Return the [X, Y] coordinate for the center point of the cell that contains the specified text.  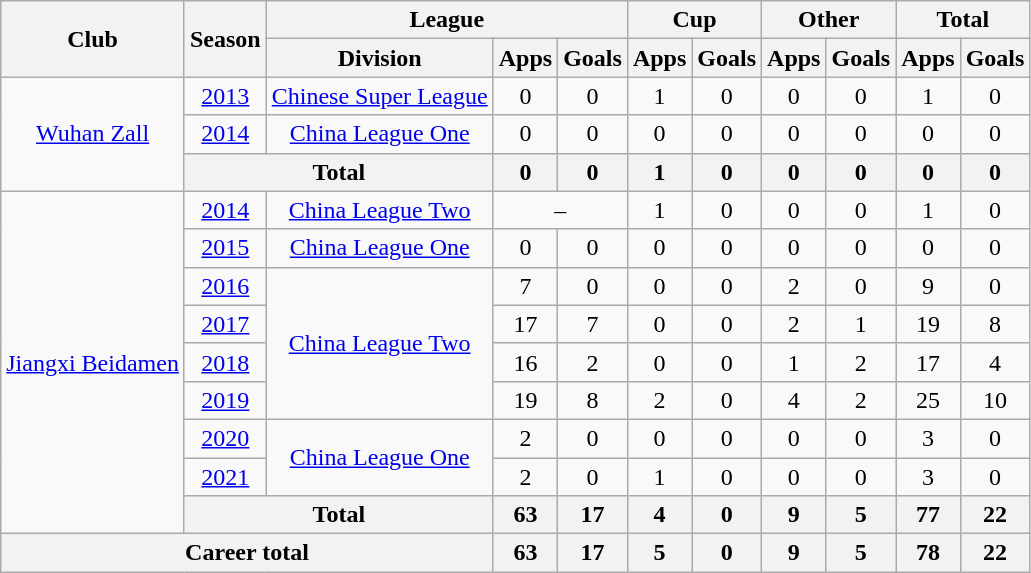
Division [380, 58]
78 [928, 553]
League [446, 20]
2016 [225, 286]
Cup [694, 20]
2020 [225, 438]
Club [93, 39]
77 [928, 515]
2015 [225, 248]
2018 [225, 362]
2017 [225, 324]
2013 [225, 96]
2021 [225, 477]
Other [829, 20]
Chinese Super League [380, 96]
Season [225, 39]
Wuhan Zall [93, 134]
Jiangxi Beidamen [93, 362]
2019 [225, 400]
16 [525, 362]
25 [928, 400]
10 [995, 400]
Career total [247, 553]
– [560, 210]
